For the text-containing cell, return its midpoint in (x, y) coordinate format. 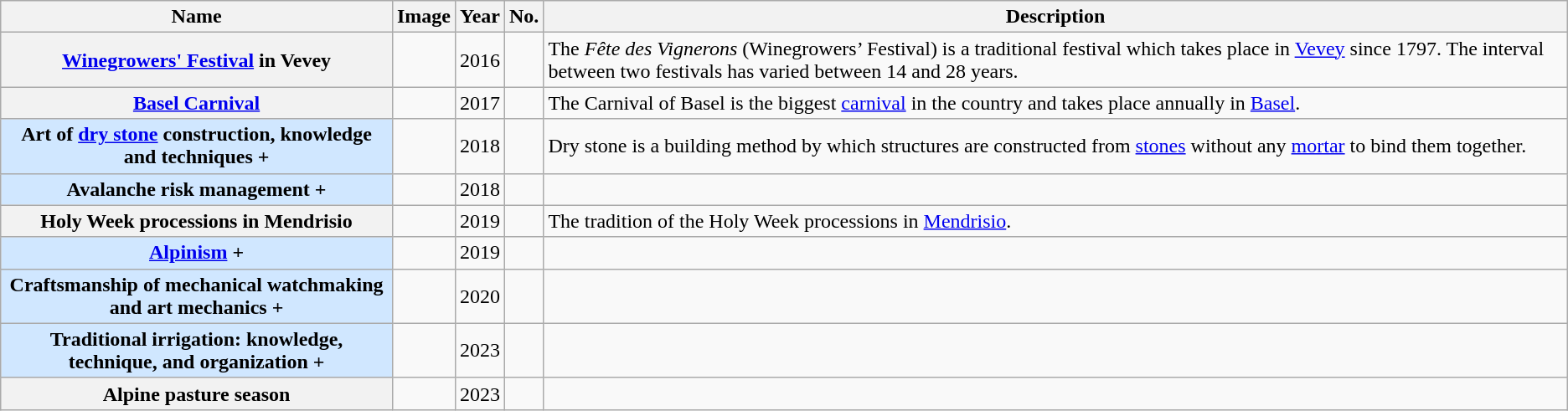
Traditional irrigation: knowledge, technique, and organization + (197, 350)
Avalanche risk management + (197, 189)
2017 (479, 103)
The Carnival of Basel is the biggest carnival in the country and takes place annually in Basel. (1055, 103)
Alpinism + (197, 253)
2020 (479, 296)
No. (524, 17)
Craftsmanship of mechanical watchmaking and art mechanics + (197, 296)
Dry stone is a building method by which structures are constructed from stones without any mortar to bind them together. (1055, 146)
2016 (479, 60)
Art of dry stone construction, knowledge and techniques + (197, 146)
Image (424, 17)
The tradition of the Holy Week processions in Mendrisio. (1055, 221)
Name (197, 17)
Description (1055, 17)
Winegrowers' Festival in Vevey (197, 60)
Year (479, 17)
Holy Week processions in Mendrisio (197, 221)
Alpine pasture season (197, 393)
Basel Carnival (197, 103)
